Output the [x, y] coordinate of the center of the cell containing the given text.  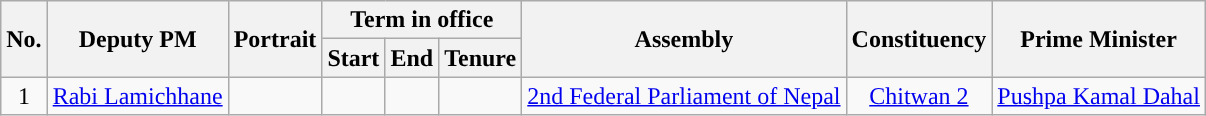
Assembly [684, 39]
Rabi Lamichhane [138, 96]
Term in office [422, 20]
No. [24, 39]
1 [24, 96]
Deputy PM [138, 39]
End [412, 58]
Start [354, 58]
Portrait [275, 39]
Prime Minister [1099, 39]
2nd Federal Parliament of Nepal [684, 96]
Constituency [919, 39]
Pushpa Kamal Dahal [1099, 96]
Tenure [480, 58]
Chitwan 2 [919, 96]
